Return the (x, y) coordinate for the center point of the cell that contains the specified text.  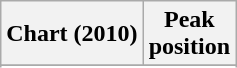
Peakposition (189, 34)
Chart (2010) (72, 34)
